Locate the cell with the specified text and output its [X, Y] center coordinate. 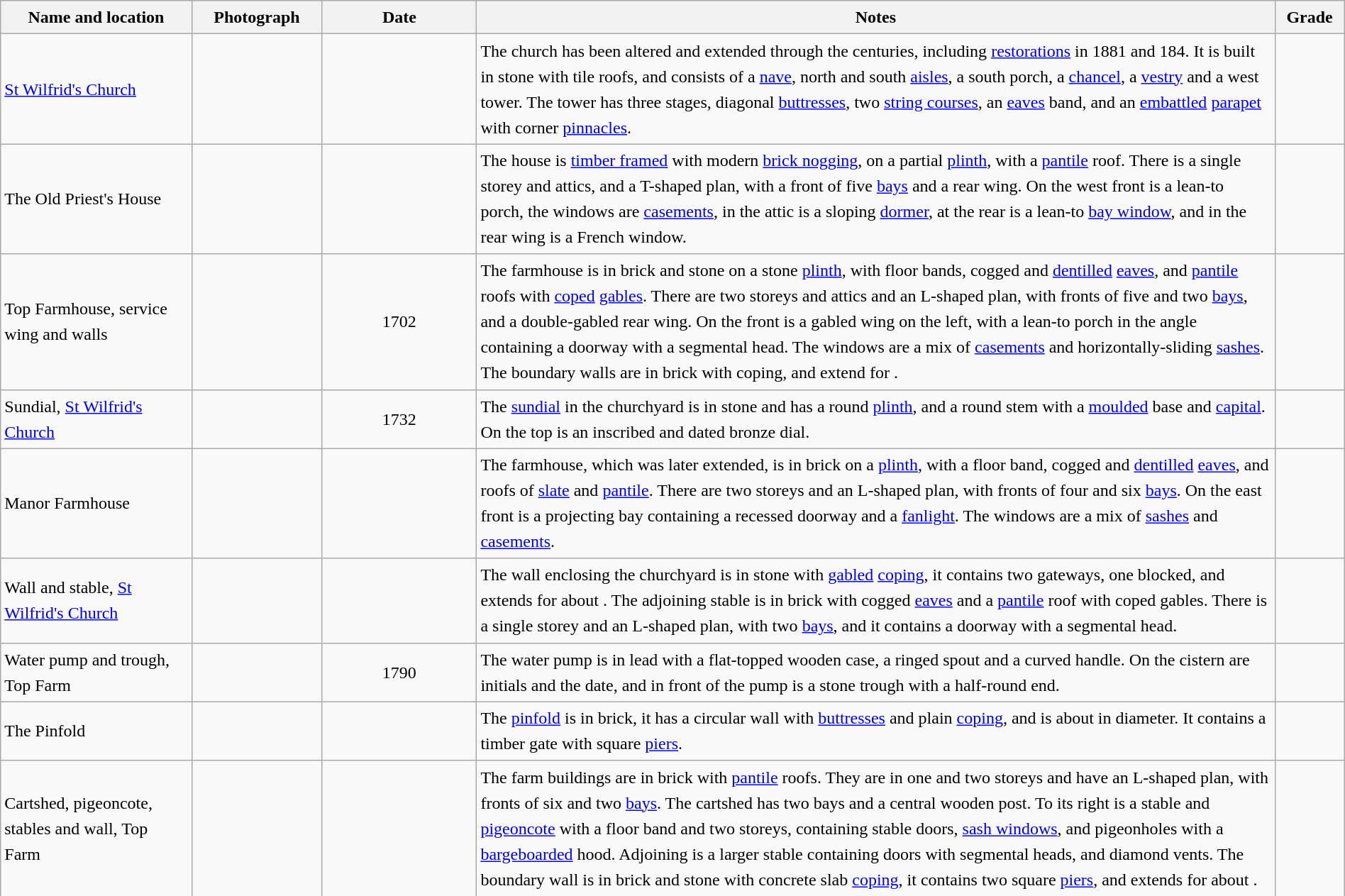
Cartshed, pigeoncote, stables and wall, Top Farm [96, 829]
Photograph [257, 17]
1732 [399, 419]
Water pump and trough, Top Farm [96, 673]
Top Farmhouse, service wing and walls [96, 322]
Name and location [96, 17]
St Wilfrid's Church [96, 89]
1790 [399, 673]
Manor Farmhouse [96, 504]
The Old Priest's House [96, 199]
Wall and stable, St Wilfrid's Church [96, 600]
Sundial, St Wilfrid's Church [96, 419]
Notes [875, 17]
Grade [1310, 17]
Date [399, 17]
The Pinfold [96, 731]
1702 [399, 322]
